For the text-containing cell, return its midpoint in (x, y) coordinate format. 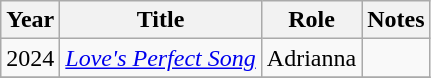
Adrianna (311, 58)
Year (30, 20)
2024 (30, 58)
Love's Perfect Song (160, 58)
Title (160, 20)
Notes (396, 20)
Role (311, 20)
